Scan for the cell matching the given text and deliver its [x, y] coordinate at center. 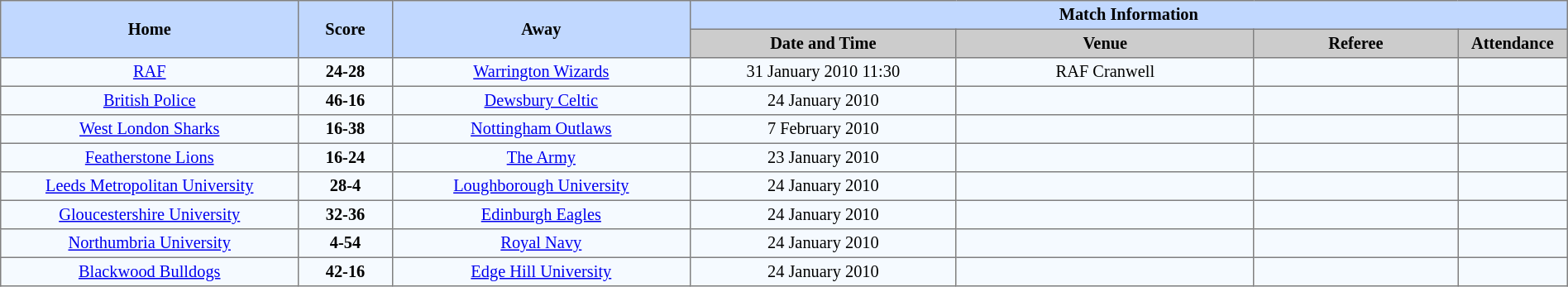
Edinburgh Eagles [541, 214]
British Police [150, 100]
Gloucestershire University [150, 214]
42-16 [346, 271]
4-54 [346, 243]
Score [346, 30]
Featherstone Lions [150, 157]
16-24 [346, 157]
West London Sharks [150, 129]
Blackwood Bulldogs [150, 271]
Nottingham Outlaws [541, 129]
The Army [541, 157]
31 January 2010 11:30 [823, 72]
Edge Hill University [541, 271]
32-36 [346, 214]
Leeds Metropolitan University [150, 186]
Match Information [1128, 15]
Venue [1105, 43]
Warrington Wizards [541, 72]
Royal Navy [541, 243]
Date and Time [823, 43]
23 January 2010 [823, 157]
46-16 [346, 100]
Loughborough University [541, 186]
Dewsbury Celtic [541, 100]
Northumbria University [150, 243]
Referee [1355, 43]
RAF [150, 72]
Away [541, 30]
Home [150, 30]
Attendance [1513, 43]
24-28 [346, 72]
RAF Cranwell [1105, 72]
16-38 [346, 129]
28-4 [346, 186]
7 February 2010 [823, 129]
